Search for the cell housing the specified text and yield its [X, Y] center coordinate. 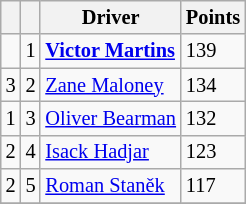
4 [31, 152]
139 [213, 51]
132 [213, 118]
Victor Martins [110, 51]
123 [213, 152]
Zane Maloney [110, 85]
134 [213, 85]
Points [213, 17]
Driver [110, 17]
5 [31, 186]
117 [213, 186]
Oliver Bearman [110, 118]
Isack Hadjar [110, 152]
Roman Staněk [110, 186]
